Return [x, y] of the center of cell containing provided text 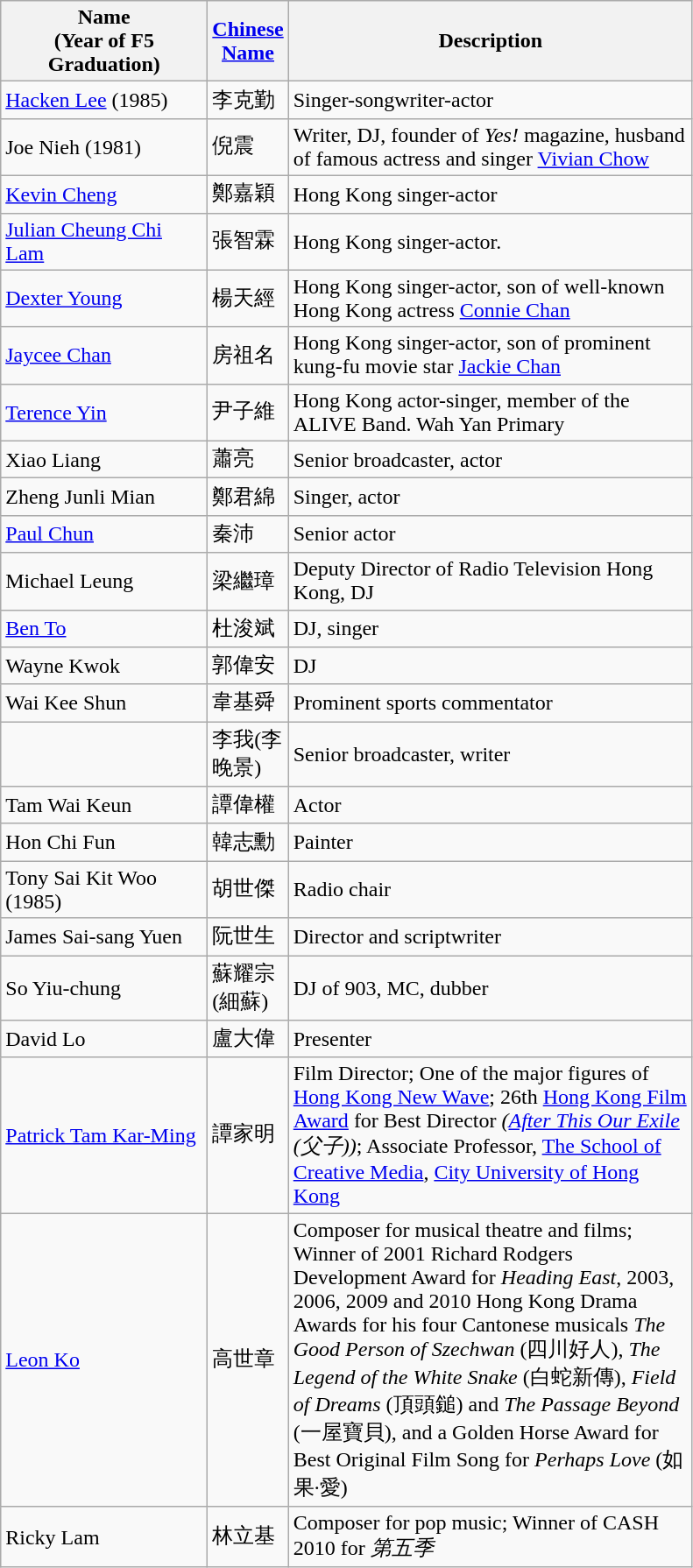
Singer-songwriter-actor [491, 100]
Hong Kong singer-actor [491, 194]
房祖名 [248, 356]
秦沛 [248, 534]
Hacken Lee (1985) [104, 100]
DJ of 903, MC, dubber [491, 987]
Description [491, 41]
Jaycee Chan [104, 356]
林立基 [248, 1537]
David Lo [104, 1039]
Zheng Junli Mian [104, 498]
倪震 [248, 147]
鄭嘉穎 [248, 194]
Hong Kong actor-singer, member of the ALIVE Band. Wah Yan Primary [491, 412]
James Sai-sang Yuen [104, 937]
So Yiu-chung [104, 987]
譚家明 [248, 1135]
DJ [491, 666]
Hon Chi Fun [104, 843]
Senior broadcaster, writer [491, 754]
DJ, singer [491, 629]
Hong Kong singer-actor. [491, 242]
李我(李晚景) [248, 754]
蘇耀宗(細蘇) [248, 987]
Hong Kong singer-actor, son of well-known Hong Kong actress Connie Chan [491, 298]
韋基舜 [248, 703]
Leon Ko [104, 1360]
Julian Cheung Chi Lam [104, 242]
Writer, DJ, founder of Yes! magazine, husband of famous actress and singer Vivian Chow [491, 147]
Kevin Cheng [104, 194]
Terence Yin [104, 412]
Tam Wai Keun [104, 806]
楊天經 [248, 298]
Paul Chun [104, 534]
Michael Leung [104, 582]
Wayne Kwok [104, 666]
郭偉安 [248, 666]
Presenter [491, 1039]
譚偉權 [248, 806]
Actor [491, 806]
Wai Kee Shun [104, 703]
Senior broadcaster, actor [491, 459]
Ricky Lam [104, 1537]
梁繼璋 [248, 582]
高世章 [248, 1360]
Patrick Tam Kar-Ming [104, 1135]
阮世生 [248, 937]
Joe Nieh (1981) [104, 147]
Ben To [104, 629]
韓志勳 [248, 843]
Xiao Liang [104, 459]
Hong Kong singer-actor, son of prominent kung-fu movie star Jackie Chan [491, 356]
盧大偉 [248, 1039]
Director and scriptwriter [491, 937]
Deputy Director of Radio Television Hong Kong, DJ [491, 582]
李克勤 [248, 100]
Chinese Name [248, 41]
Senior actor [491, 534]
尹子維 [248, 412]
Composer for pop music; Winner of CASH 2010 for 第五季 [491, 1537]
鄭君綿 [248, 498]
蕭亮 [248, 459]
杜浚斌 [248, 629]
Prominent sports commentator [491, 703]
Painter [491, 843]
Name(Year of F5 Graduation) [104, 41]
Singer, actor [491, 498]
Radio chair [491, 890]
張智霖 [248, 242]
Dexter Young [104, 298]
胡世傑 [248, 890]
Tony Sai Kit Woo (1985) [104, 890]
